Return the (X, Y) coordinate for the center point of the cell that contains the specified text.  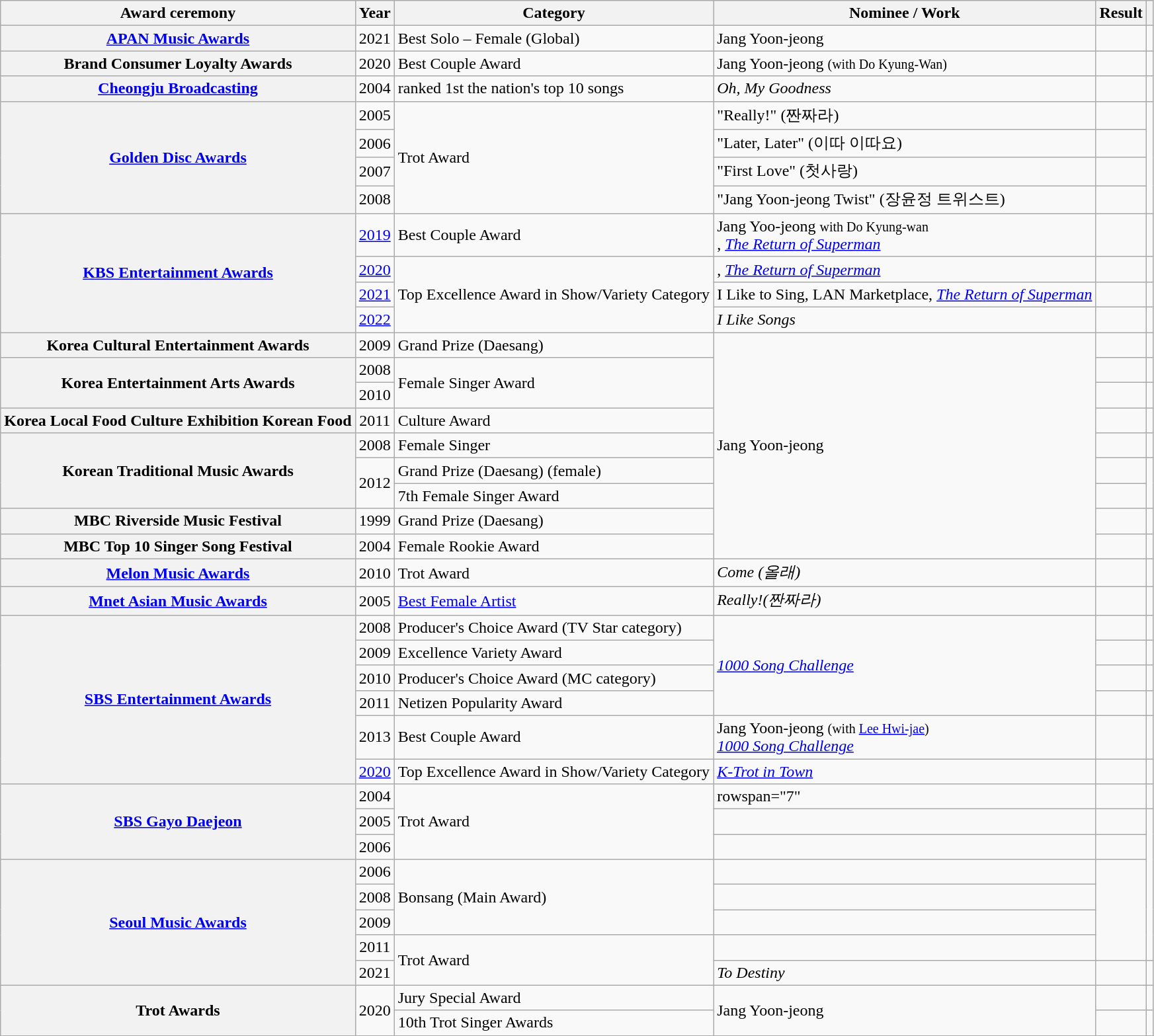
Golden Disc Awards (178, 157)
Seoul Music Awards (178, 922)
Jang Yoon-jeong (with Do Kyung-Wan) (905, 63)
SBS Entertainment Awards (178, 699)
Jang Yoo-jeong with Do Kyung-wan , The Return of Superman (905, 235)
"First Love" (첫사랑) (905, 172)
Best Female Artist (554, 602)
Oh, My Goodness (905, 89)
1999 (374, 521)
K-Trot in Town (905, 772)
Female Singer Award (554, 383)
MBC Top 10 Singer Song Festival (178, 546)
2007 (374, 172)
APAN Music Awards (178, 38)
Producer's Choice Award (TV Star category) (554, 627)
2022 (374, 319)
KBS Entertainment Awards (178, 272)
Nominee / Work (905, 13)
Jang Yoon-jeong (with Lee Hwi-jae) 1000 Song Challenge (905, 737)
"Really!" (짠짜라) (905, 115)
Korean Traditional Music Awards (178, 471)
Category (554, 13)
Korea Local Food Culture Exhibition Korean Food (178, 420)
Grand Prize (Daesang) (female) (554, 471)
Really!(짠짜라) (905, 602)
ranked 1st the nation's top 10 songs (554, 89)
To Destiny (905, 973)
2019 (374, 235)
SBS Gayo Daejeon (178, 822)
Trot Awards (178, 1010)
Mnet Asian Music Awards (178, 602)
, The Return of Superman (905, 269)
rowspan="7" (905, 797)
Result (1121, 13)
2012 (374, 483)
Culture Award (554, 420)
1000 Song Challenge (905, 665)
I Like to Sing, LAN Marketplace, The Return of Superman (905, 294)
2013 (374, 737)
Come (올래) (905, 573)
I Like Songs (905, 319)
Excellence Variety Award (554, 653)
"Jang Yoon-jeong Twist" (장윤정 트위스트) (905, 200)
10th Trot Singer Awards (554, 1023)
Female Rookie Award (554, 546)
Korea Entertainment Arts Awards (178, 383)
Best Solo – Female (Global) (554, 38)
Year (374, 13)
Producer's Choice Award (MC category) (554, 678)
MBC Riverside Music Festival (178, 521)
Award ceremony (178, 13)
7th Female Singer Award (554, 496)
Bonsang (Main Award) (554, 897)
Netizen Popularity Award (554, 703)
Female Singer (554, 446)
Cheongju Broadcasting (178, 89)
"Later, Later" (이따 이따요) (905, 144)
Brand Consumer Loyalty Awards (178, 63)
Melon Music Awards (178, 573)
Jury Special Award (554, 998)
Korea Cultural Entertainment Awards (178, 344)
